Search for the cell housing the specified text and yield its (X, Y) center coordinate. 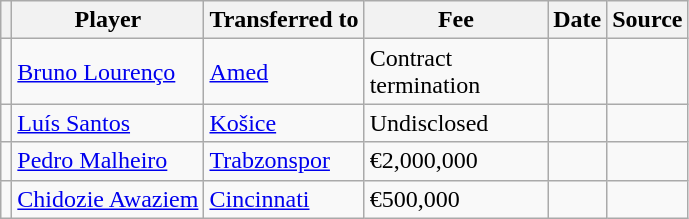
Pedro Malheiro (108, 161)
Amed (284, 72)
Transferred to (284, 20)
Player (108, 20)
Undisclosed (456, 123)
Cincinnati (284, 199)
Date (578, 20)
Chidozie Awaziem (108, 199)
Luís Santos (108, 123)
€2,000,000 (456, 161)
Trabzonspor (284, 161)
Košice (284, 123)
Fee (456, 20)
Bruno Lourenço (108, 72)
Contract termination (456, 72)
€500,000 (456, 199)
Source (648, 20)
